Provide the [x, y] coordinate of the cell's center where the given text is located.  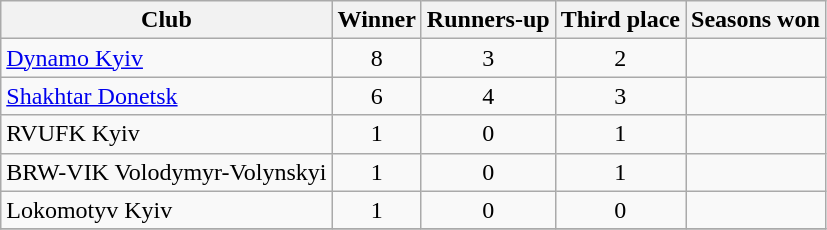
Seasons won [756, 20]
BRW-VIK Volodymyr-Volynskyi [166, 172]
6 [376, 96]
Third place [620, 20]
8 [376, 58]
Lokomotyv Kyiv [166, 210]
Dynamo Kyiv [166, 58]
2 [620, 58]
Winner [376, 20]
Shakhtar Donetsk [166, 96]
4 [488, 96]
Club [166, 20]
RVUFK Kyiv [166, 134]
Runners-up [488, 20]
